Determine the (x, y) coordinate at the center of the cell enclosing the given text.  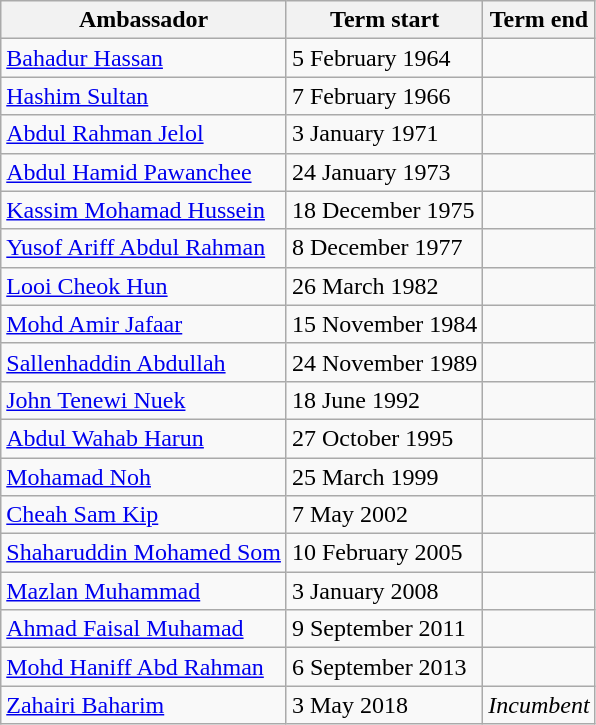
24 January 1973 (384, 172)
Looi Cheok Hun (144, 286)
Incumbent (539, 705)
Zahairi Baharim (144, 705)
Ambassador (144, 20)
6 September 2013 (384, 667)
7 May 2002 (384, 515)
18 December 1975 (384, 210)
10 February 2005 (384, 553)
27 October 1995 (384, 438)
Abdul Hamid Pawanchee (144, 172)
Term end (539, 20)
Ahmad Faisal Muhamad (144, 629)
Mazlan Muhammad (144, 591)
26 March 1982 (384, 286)
Bahadur Hassan (144, 58)
Sallenhaddin Abdullah (144, 362)
Term start (384, 20)
25 March 1999 (384, 477)
Mohamad Noh (144, 477)
Abdul Rahman Jelol (144, 134)
Abdul Wahab Harun (144, 438)
Shaharuddin Mohamed Som (144, 553)
5 February 1964 (384, 58)
Kassim Mohamad Hussein (144, 210)
18 June 1992 (384, 400)
3 May 2018 (384, 705)
Mohd Haniff Abd Rahman (144, 667)
9 September 2011 (384, 629)
24 November 1989 (384, 362)
Mohd Amir Jafaar (144, 324)
Hashim Sultan (144, 96)
8 December 1977 (384, 248)
John Tenewi Nuek (144, 400)
3 January 1971 (384, 134)
Yusof Ariff Abdul Rahman (144, 248)
Cheah Sam Kip (144, 515)
15 November 1984 (384, 324)
3 January 2008 (384, 591)
7 February 1966 (384, 96)
